Locate the cell with the specified text and output its (X, Y) center coordinate. 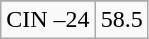
CIN –24 (48, 20)
58.5 (122, 20)
